Output the (x, y) coordinate of the center of the cell containing the given text.  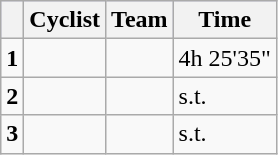
2 (12, 96)
1 (12, 58)
Team (140, 20)
Time (224, 20)
4h 25'35" (224, 58)
3 (12, 134)
Cyclist (65, 20)
